Return the [X, Y] coordinate for the center point of the cell that contains the specified text.  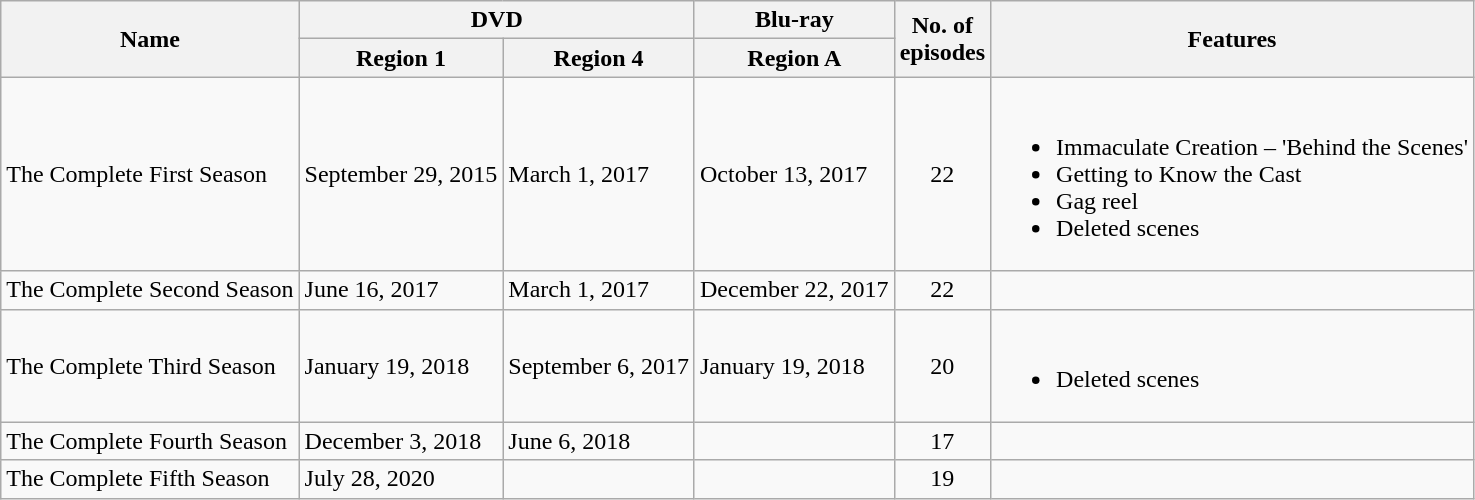
Features [1232, 39]
December 22, 2017 [794, 290]
The Complete Fifth Season [150, 479]
19 [942, 479]
June 6, 2018 [599, 441]
Name [150, 39]
Deleted scenes [1232, 366]
September 29, 2015 [401, 174]
Immaculate Creation – 'Behind the Scenes'Getting to Know the CastGag reelDeleted scenes [1232, 174]
Region 4 [599, 58]
20 [942, 366]
The Complete Fourth Season [150, 441]
The Complete Third Season [150, 366]
Region A [794, 58]
June 16, 2017 [401, 290]
Region 1 [401, 58]
December 3, 2018 [401, 441]
DVD [496, 20]
The Complete First Season [150, 174]
17 [942, 441]
No. ofepisodes [942, 39]
The Complete Second Season [150, 290]
Blu-ray [794, 20]
September 6, 2017 [599, 366]
October 13, 2017 [794, 174]
July 28, 2020 [401, 479]
